Capture the cell that displays the provided text and extract its (x, y) central coordinate. 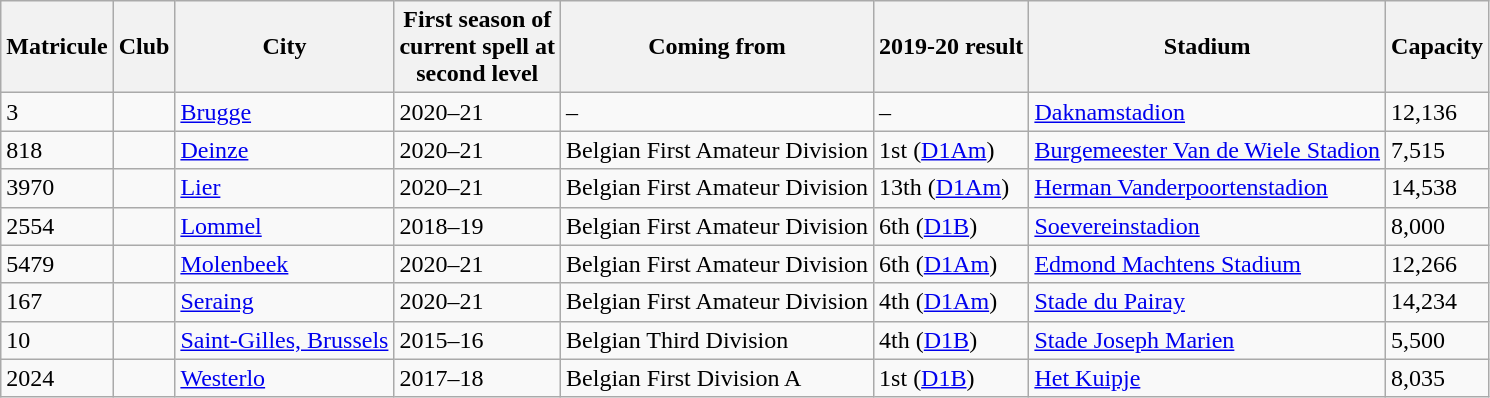
14,234 (1438, 302)
Westerlo (284, 378)
Matricule (57, 47)
Saint-Gilles, Brussels (284, 340)
Lier (284, 188)
3 (57, 112)
4th (D1Am) (952, 302)
10 (57, 340)
Belgian First Division A (718, 378)
Capacity (1438, 47)
8,035 (1438, 378)
Burgemeester Van de Wiele Stadion (1208, 150)
Belgian Third Division (718, 340)
2019-20 result (952, 47)
2015–16 (478, 340)
8,000 (1438, 226)
Coming from (718, 47)
6th (D1Am) (952, 264)
4th (D1B) (952, 340)
2017–18 (478, 378)
Stadium (1208, 47)
14,538 (1438, 188)
Daknamstadion (1208, 112)
7,515 (1438, 150)
Deinze (284, 150)
Stade Joseph Marien (1208, 340)
167 (57, 302)
Seraing (284, 302)
Het Kuipje (1208, 378)
12,266 (1438, 264)
6th (D1B) (952, 226)
3970 (57, 188)
Soevereinstadion (1208, 226)
5479 (57, 264)
Club (144, 47)
2554 (57, 226)
Stade du Pairay (1208, 302)
Edmond Machtens Stadium (1208, 264)
12,136 (1438, 112)
2018–19 (478, 226)
1st (D1Am) (952, 150)
Lommel (284, 226)
City (284, 47)
818 (57, 150)
2024 (57, 378)
1st (D1B) (952, 378)
5,500 (1438, 340)
Molenbeek (284, 264)
First season of current spell at second level (478, 47)
Brugge (284, 112)
13th (D1Am) (952, 188)
Herman Vanderpoortenstadion (1208, 188)
